Detect which cell encompasses the target text, then output its (x, y) center coordinate. 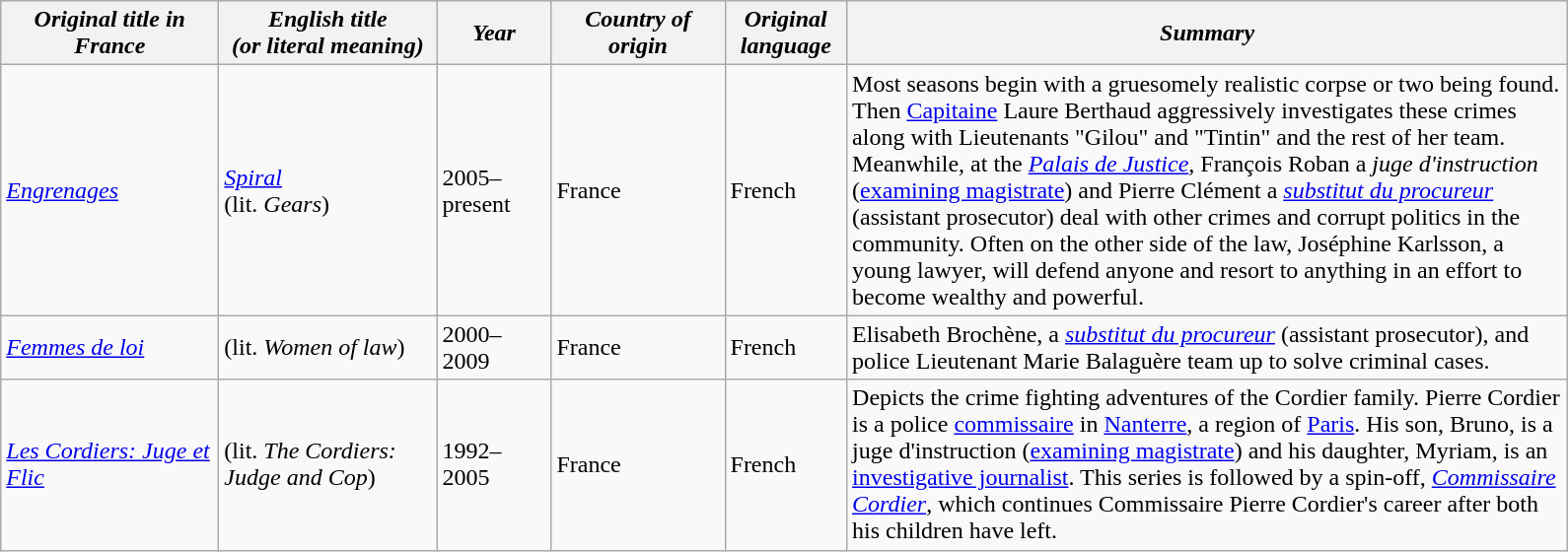
Original title in France (110, 34)
Country of origin (638, 34)
(lit. The Cordiers: Judge and Cop) (327, 465)
English title(or literal meaning) (327, 34)
1992–2005 (494, 465)
Summary (1207, 34)
Spiral(lit. Gears) (327, 190)
Engrenages (110, 190)
Original language (786, 34)
Year (494, 34)
Femmes de loi (110, 347)
2005–present (494, 190)
Elisabeth Brochène, a substitut du procureur (assistant prosecutor), and police Lieutenant Marie Balaguère team up to solve criminal cases. (1207, 347)
Les Cordiers: Juge et Flic (110, 465)
(lit. Women of law) (327, 347)
2000–2009 (494, 347)
